Detect which cell encompasses the target text, then output its [X, Y] center coordinate. 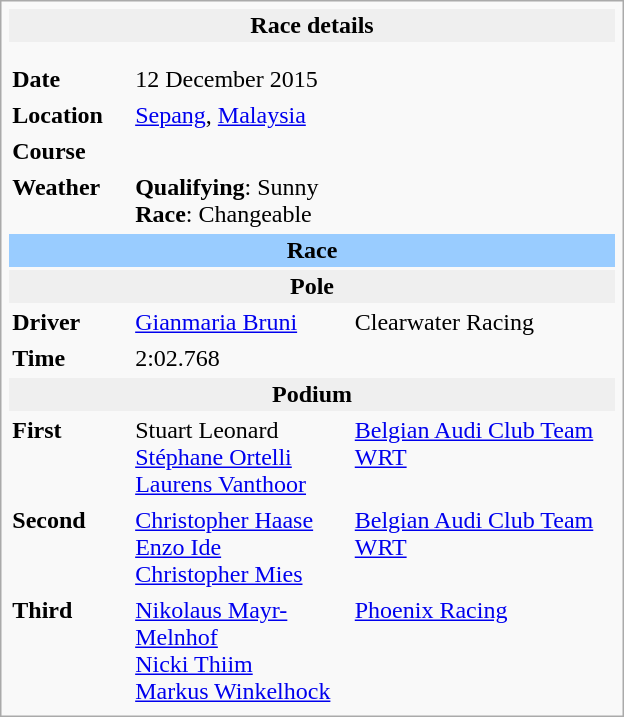
Third [69, 651]
Weather [69, 201]
Gianmaria Bruni [240, 322]
Course [69, 152]
Pole [312, 286]
Time [69, 358]
Race [312, 250]
Qualifying: SunnyRace: Changeable [374, 201]
Clearwater Racing [484, 322]
Nikolaus Mayr-Melnhof Nicki Thiim Markus Winkelhock [240, 651]
Race details [312, 26]
Phoenix Racing [484, 651]
Stuart Leonard Stéphane Ortelli Laurens Vanthoor [240, 458]
2:02.768 [374, 358]
Location [69, 116]
Date [69, 80]
First [69, 458]
Podium [312, 394]
Christopher Haase Enzo Ide Christopher Mies [240, 548]
Sepang, Malaysia [374, 116]
12 December 2015 [240, 80]
Second [69, 548]
Driver [69, 322]
